Return [X, Y] of the center of cell containing provided text 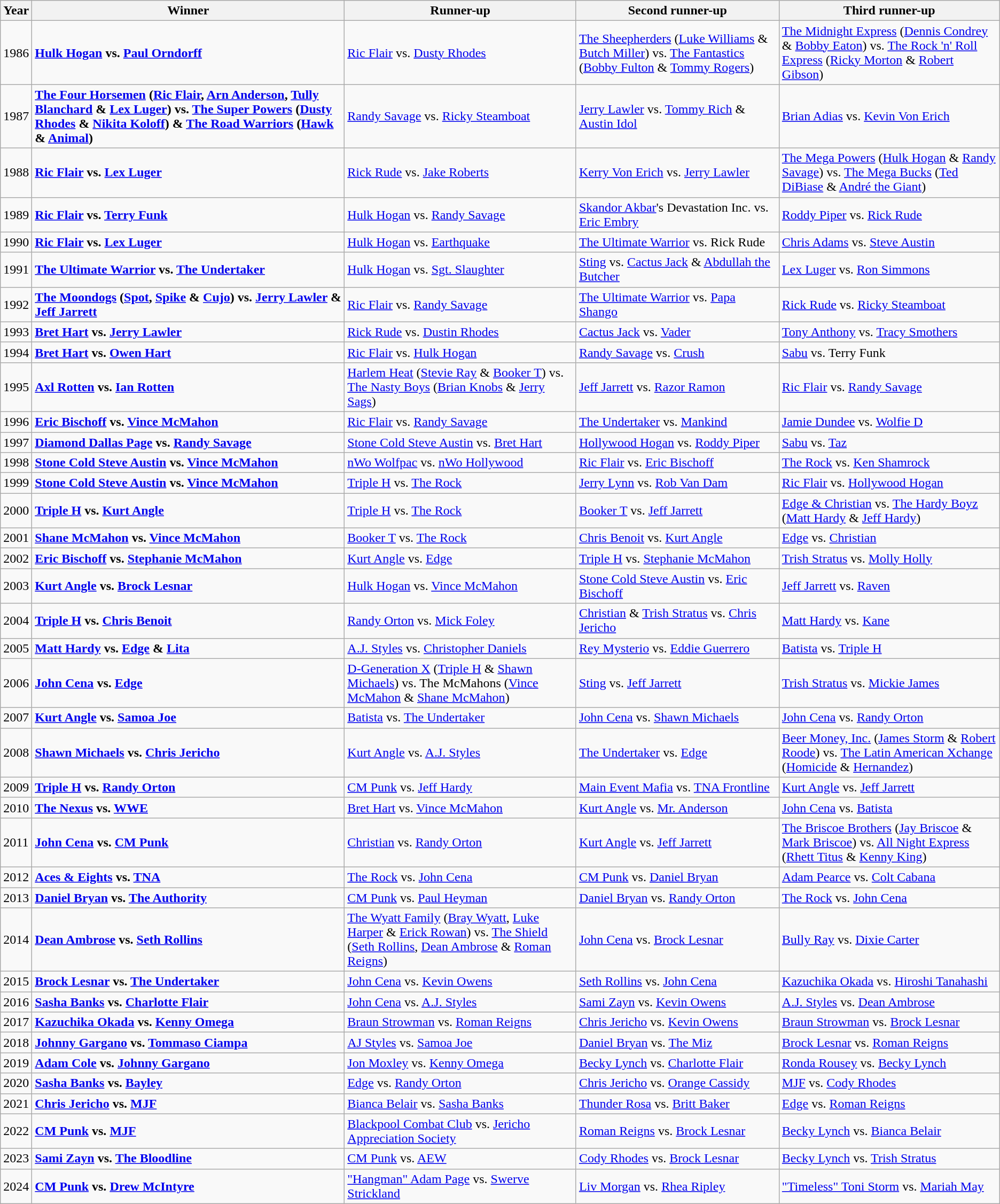
The Moondogs (Spot, Spike & Cujo) vs. Jerry Lawler & Jeff Jarrett [188, 305]
Booker T vs. The Rock [460, 538]
1999 [16, 483]
CM Punk vs. Daniel Bryan [677, 877]
Ric Flair vs. Eric Bischoff [677, 463]
Stone Cold Steve Austin vs. Eric Bischoff [677, 586]
Sami Zayn vs. Kevin Owens [677, 1002]
Kurt Angle vs. A.J. Styles [460, 752]
2021 [16, 1104]
Sabu vs. Terry Funk [889, 352]
CM Punk vs. AEW [460, 1159]
Daniel Bryan vs. The Authority [188, 897]
Hollywood Hogan vs. Roddy Piper [677, 442]
Hulk Hogan vs. Vince McMahon [460, 586]
Brock Lesnar vs. The Undertaker [188, 982]
Main Event Mafia vs. TNA Frontline [677, 787]
Rick Rude vs. Dustin Rhodes [460, 332]
The Wyatt Family (Bray Wyatt, Luke Harper & Erick Rowan) vs. The Shield (Seth Rollins, Dean Ambrose & Roman Reigns) [460, 939]
Rey Mysterio vs. Eddie Guerrero [677, 648]
2020 [16, 1083]
Trish Stratus vs. Molly Holly [889, 558]
Year [16, 11]
Jerry Lawler vs. Tommy Rich & Austin Idol [677, 116]
The Undertaker vs. Edge [677, 752]
Kazuchika Okada vs. Kenny Omega [188, 1022]
The Ultimate Warrior vs. Rick Rude [677, 242]
1990 [16, 242]
Ric Flair vs. Terry Funk [188, 215]
1993 [16, 332]
Daniel Bryan vs. Randy Orton [677, 897]
Randy Orton vs. Mick Foley [460, 621]
1991 [16, 269]
Edge & Christian vs. The Hardy Boyz (Matt Hardy & Jeff Hardy) [889, 511]
John Cena vs. Randy Orton [889, 718]
Ric Flair vs. Hulk Hogan [460, 352]
Hulk Hogan vs. Paul Orndorff [188, 52]
2019 [16, 1063]
The Nexus vs. WWE [188, 807]
2024 [16, 1186]
Third runner-up [889, 11]
CM Punk vs. MJF [188, 1131]
Sasha Banks vs. Charlotte Flair [188, 1002]
Seth Rollins vs. John Cena [677, 982]
Chris Jericho vs. MJF [188, 1104]
Shane McMahon vs. Vince McMahon [188, 538]
Hulk Hogan vs. Sgt. Slaughter [460, 269]
Becky Lynch vs. Charlotte Flair [677, 1063]
Winner [188, 11]
1996 [16, 422]
Chris Jericho vs. Orange Cassidy [677, 1083]
Daniel Bryan vs. The Miz [677, 1043]
Tony Anthony vs. Tracy Smothers [889, 332]
Adam Cole vs. Johnny Gargano [188, 1063]
Eric Bischoff vs. Stephanie McMahon [188, 558]
Chris Adams vs. Steve Austin [889, 242]
Blackpool Combat Club vs. Jericho Appreciation Society [460, 1131]
Kazuchika Okada vs. Hiroshi Tanahashi [889, 982]
Christian & Trish Stratus vs. Chris Jericho [677, 621]
AJ Styles vs. Samoa Joe [460, 1043]
1989 [16, 215]
Batista vs. Triple H [889, 648]
Sting vs. Jeff Jarrett [677, 683]
Sasha Banks vs. Bayley [188, 1083]
Liv Morgan vs. Rhea Ripley [677, 1186]
Sabu vs. Taz [889, 442]
Triple H vs. Kurt Angle [188, 511]
Runner-up [460, 11]
1988 [16, 173]
Bret Hart vs. Vince McMahon [460, 807]
A.J. Styles vs. Christopher Daniels [460, 648]
"Hangman" Adam Page vs. Swerve Strickland [460, 1186]
John Cena vs. Shawn Michaels [677, 718]
Bully Ray vs. Dixie Carter [889, 939]
Edge vs. Randy Orton [460, 1083]
2022 [16, 1131]
Becky Lynch vs. Bianca Belair [889, 1131]
The Ultimate Warrior vs. Papa Shango [677, 305]
1997 [16, 442]
Bianca Belair vs. Sasha Banks [460, 1104]
Jon Moxley vs. Kenny Omega [460, 1063]
2008 [16, 752]
Axl Rotten vs. Ian Rotten [188, 387]
2015 [16, 982]
Dean Ambrose vs. Seth Rollins [188, 939]
Triple H vs. Chris Benoit [188, 621]
John Cena vs. Edge [188, 683]
2002 [16, 558]
Roman Reigns vs. Brock Lesnar [677, 1131]
Becky Lynch vs. Trish Stratus [889, 1159]
1987 [16, 116]
John Cena vs. Kevin Owens [460, 982]
Kurt Angle vs. Brock Lesnar [188, 586]
1995 [16, 387]
2012 [16, 877]
1986 [16, 52]
John Cena vs. Brock Lesnar [677, 939]
Trish Stratus vs. Mickie James [889, 683]
The Midnight Express (Dennis Condrey & Bobby Eaton) vs. The Rock 'n' Roll Express (Ricky Morton & Robert Gibson) [889, 52]
Rick Rude vs. Jake Roberts [460, 173]
Stone Cold Steve Austin vs. Bret Hart [460, 442]
2011 [16, 842]
Booker T vs. Jeff Jarrett [677, 511]
Triple H vs. Stephanie McMahon [677, 558]
Chris Benoit vs. Kurt Angle [677, 538]
Skandor Akbar's Devastation Inc. vs. Eric Embry [677, 215]
The Mega Powers (Hulk Hogan & Randy Savage) vs. The Mega Bucks (Ted DiBiase & André the Giant) [889, 173]
Second runner-up [677, 11]
John Cena vs. CM Punk [188, 842]
Edge vs. Christian [889, 538]
Beer Money, Inc. (James Storm & Robert Roode) vs. The Latin American Xchange (Homicide & Hernandez) [889, 752]
D-Generation X (Triple H & Shawn Michaels) vs. The McMahons (Vince McMahon & Shane McMahon) [460, 683]
John Cena vs. A.J. Styles [460, 1002]
Randy Savage vs. Ricky Steamboat [460, 116]
2016 [16, 1002]
A.J. Styles vs. Dean Ambrose [889, 1002]
Thunder Rosa vs. Britt Baker [677, 1104]
Ric Flair vs. Dusty Rhodes [460, 52]
Ronda Rousey vs. Becky Lynch [889, 1063]
The Briscoe Brothers (Jay Briscoe & Mark Briscoe) vs. All Night Express (Rhett Titus & Kenny King) [889, 842]
Edge vs. Roman Reigns [889, 1104]
2005 [16, 648]
2007 [16, 718]
The Undertaker vs. Mankind [677, 422]
Triple H vs. Randy Orton [188, 787]
Johnny Gargano vs. Tommaso Ciampa [188, 1043]
Sami Zayn vs. The Bloodline [188, 1159]
Cactus Jack vs. Vader [677, 332]
Bret Hart vs. Jerry Lawler [188, 332]
Jeff Jarrett vs. Razor Ramon [677, 387]
Matt Hardy vs. Edge & Lita [188, 648]
Bret Hart vs. Owen Hart [188, 352]
Randy Savage vs. Crush [677, 352]
Christian vs. Randy Orton [460, 842]
Batista vs. The Undertaker [460, 718]
2010 [16, 807]
2009 [16, 787]
Adam Pearce vs. Colt Cabana [889, 877]
Chris Jericho vs. Kevin Owens [677, 1022]
2018 [16, 1043]
Aces & Eights vs. TNA [188, 877]
2023 [16, 1159]
Braun Strowman vs. Brock Lesnar [889, 1022]
Shawn Michaels vs. Chris Jericho [188, 752]
2001 [16, 538]
Roddy Piper vs. Rick Rude [889, 215]
CM Punk vs. Paul Heyman [460, 897]
MJF vs. Cody Rhodes [889, 1083]
2014 [16, 939]
Hulk Hogan vs. Randy Savage [460, 215]
2017 [16, 1022]
The Ultimate Warrior vs. The Undertaker [188, 269]
Jerry Lynn vs. Rob Van Dam [677, 483]
CM Punk vs. Drew McIntyre [188, 1186]
Harlem Heat (Stevie Ray & Booker T) vs. The Nasty Boys (Brian Knobs & Jerry Sags) [460, 387]
Diamond Dallas Page vs. Randy Savage [188, 442]
Brock Lesnar vs. Roman Reigns [889, 1043]
CM Punk vs. Jeff Hardy [460, 787]
Jamie Dundee vs. Wolfie D [889, 422]
"Timeless" Toni Storm vs. Mariah May [889, 1186]
2003 [16, 586]
The Rock vs. Ken Shamrock [889, 463]
2013 [16, 897]
The Sheepherders (Luke Williams & Butch Miller) vs. The Fantastics (Bobby Fulton & Tommy Rogers) [677, 52]
Kurt Angle vs. Samoa Joe [188, 718]
Eric Bischoff vs. Vince McMahon [188, 422]
1992 [16, 305]
Lex Luger vs. Ron Simmons [889, 269]
Kurt Angle vs. Mr. Anderson [677, 807]
2004 [16, 621]
2000 [16, 511]
Kurt Angle vs. Edge [460, 558]
Hulk Hogan vs. Earthquake [460, 242]
Jeff Jarrett vs. Raven [889, 586]
Brian Adias vs. Kevin Von Erich [889, 116]
1994 [16, 352]
Rick Rude vs. Ricky Steamboat [889, 305]
Sting vs. Cactus Jack & Abdullah the Butcher [677, 269]
Kerry Von Erich vs. Jerry Lawler [677, 173]
Matt Hardy vs. Kane [889, 621]
John Cena vs. Batista [889, 807]
nWo Wolfpac vs. nWo Hollywood [460, 463]
Braun Strowman vs. Roman Reigns [460, 1022]
1998 [16, 463]
Cody Rhodes vs. Brock Lesnar [677, 1159]
Ric Flair vs. Hollywood Hogan [889, 483]
2006 [16, 683]
